Pinpoint the cell where the given text exists, returning its [X, Y] midpoint coordinate. 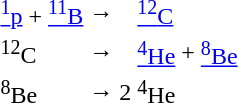
+ [188, 52]
→ [102, 52]
4He [156, 52]
